Detect which cell encompasses the target text, then output its (x, y) center coordinate. 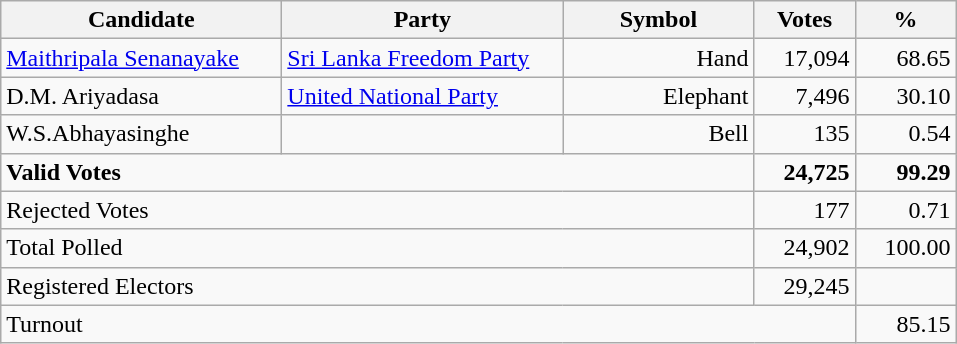
Rejected Votes (378, 210)
100.00 (906, 248)
Maithripala Senanayake (142, 58)
Valid Votes (378, 172)
85.15 (906, 324)
United National Party (422, 96)
0.54 (906, 134)
D.M. Ariyadasa (142, 96)
Sri Lanka Freedom Party (422, 58)
Elephant (658, 96)
68.65 (906, 58)
Registered Electors (378, 286)
Symbol (658, 20)
Party (422, 20)
0.71 (906, 210)
Hand (658, 58)
W.S.Abhayasinghe (142, 134)
17,094 (804, 58)
Turnout (428, 324)
Votes (804, 20)
Candidate (142, 20)
177 (804, 210)
Total Polled (378, 248)
30.10 (906, 96)
7,496 (804, 96)
135 (804, 134)
24,725 (804, 172)
99.29 (906, 172)
Bell (658, 134)
24,902 (804, 248)
% (906, 20)
29,245 (804, 286)
